Search for the cell housing the specified text and yield its (X, Y) center coordinate. 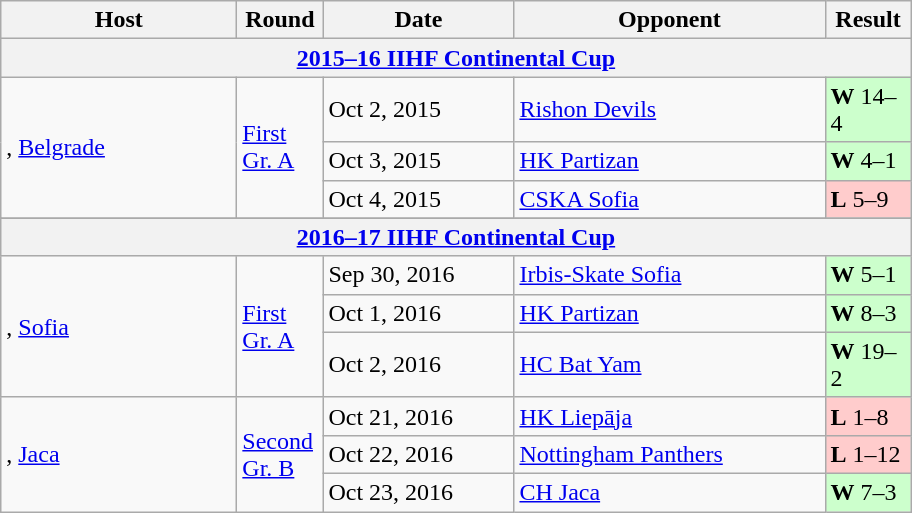
W 14–4 (868, 110)
Oct 22, 2016 (418, 454)
CSKA Sofia (670, 199)
Oct 1, 2016 (418, 313)
Irbis-Skate Sofia (670, 275)
Oct 2, 2015 (418, 110)
Oct 4, 2015 (418, 199)
W 4–1 (868, 161)
, Belgrade (119, 148)
Result (868, 20)
, Jaca (119, 454)
Nottingham Panthers (670, 454)
Rishon Devils (670, 110)
W 19–2 (868, 364)
CH Jaca (670, 492)
L 5–9 (868, 199)
W 8–3 (868, 313)
Oct 21, 2016 (418, 416)
SecondGr. B (280, 454)
2016–17 IIHF Continental Cup (456, 237)
Host (119, 20)
HC Bat Yam (670, 364)
Round (280, 20)
L 1–8 (868, 416)
Oct 23, 2016 (418, 492)
W 7–3 (868, 492)
Date (418, 20)
2015–16 IIHF Continental Cup (456, 58)
Sep 30, 2016 (418, 275)
Opponent (670, 20)
Oct 2, 2016 (418, 364)
HK Liepāja (670, 416)
Oct 3, 2015 (418, 161)
W 5–1 (868, 275)
, Sofia (119, 326)
L 1–12 (868, 454)
